Scan for the cell matching the given text and deliver its (x, y) coordinate at center. 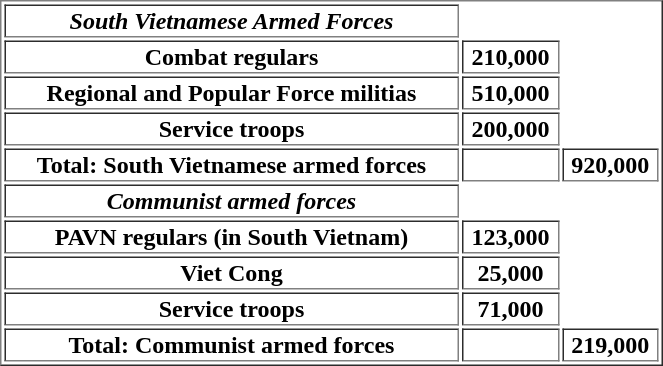
PAVN regulars (in South Vietnam) (232, 236)
210,000 (510, 56)
Total: South Vietnamese armed forces (232, 164)
123,000 (510, 236)
Viet Cong (232, 272)
Total: Communist armed forces (232, 344)
200,000 (510, 128)
Communist armed forces (232, 200)
71,000 (510, 308)
920,000 (610, 164)
Combat regulars (232, 56)
219,000 (610, 344)
25,000 (510, 272)
Regional and Popular Force militias (232, 92)
South Vietnamese Armed Forces (232, 20)
510,000 (510, 92)
